Pinpoint the cell where the given text exists, returning its [x, y] midpoint coordinate. 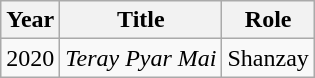
Year [30, 20]
2020 [30, 58]
Shanzay [268, 58]
Teray Pyar Mai [141, 58]
Title [141, 20]
Role [268, 20]
